Identify which cell holds the provided text, then report its [x, y] central coordinate. 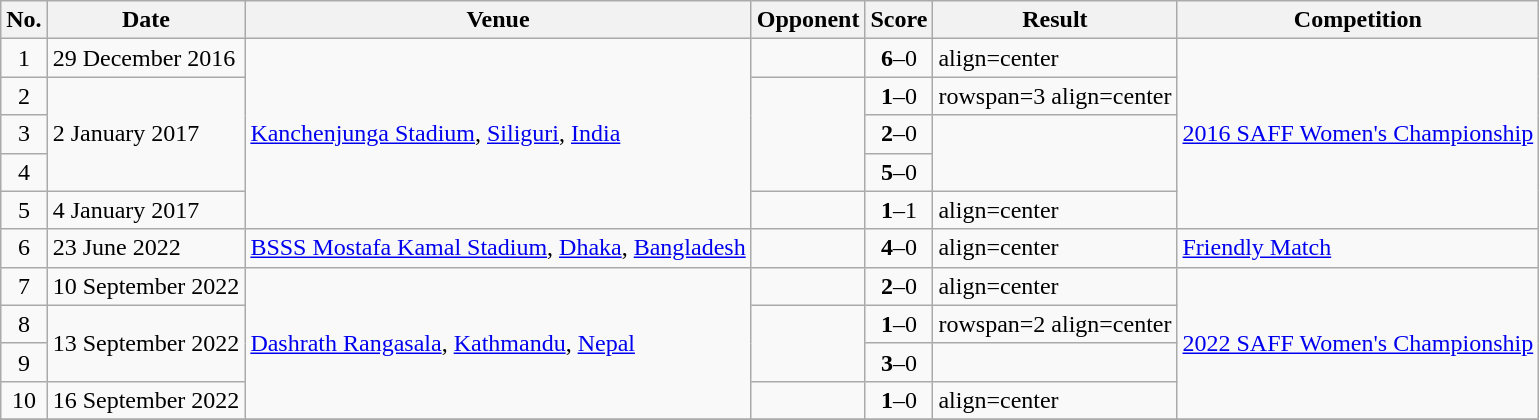
rowspan=3 align=center [1055, 96]
Opponent [808, 20]
3 [24, 134]
4 [24, 172]
29 December 2016 [146, 58]
9 [24, 362]
Result [1055, 20]
2 [24, 96]
Date [146, 20]
Venue [498, 20]
6–0 [899, 58]
13 September 2022 [146, 343]
3–0 [899, 362]
16 September 2022 [146, 400]
1 [24, 58]
Dashrath Rangasala, Kathmandu, Nepal [498, 343]
Kanchenjunga Stadium, Siliguri, India [498, 134]
Competition [1358, 20]
10 [24, 400]
23 June 2022 [146, 248]
2016 SAFF Women's Championship [1358, 134]
4 January 2017 [146, 210]
rowspan=2 align=center [1055, 324]
Friendly Match [1358, 248]
2 January 2017 [146, 134]
4–0 [899, 248]
6 [24, 248]
No. [24, 20]
10 September 2022 [146, 286]
8 [24, 324]
BSSS Mostafa Kamal Stadium, Dhaka, Bangladesh [498, 248]
5 [24, 210]
5–0 [899, 172]
2022 SAFF Women's Championship [1358, 343]
7 [24, 286]
Score [899, 20]
1–1 [899, 210]
